Capture the cell that displays the provided text and extract its [x, y] central coordinate. 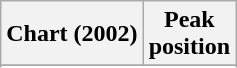
Peakposition [189, 34]
Chart (2002) [72, 34]
